Determine the [x, y] coordinate at the center of the cell enclosing the given text.  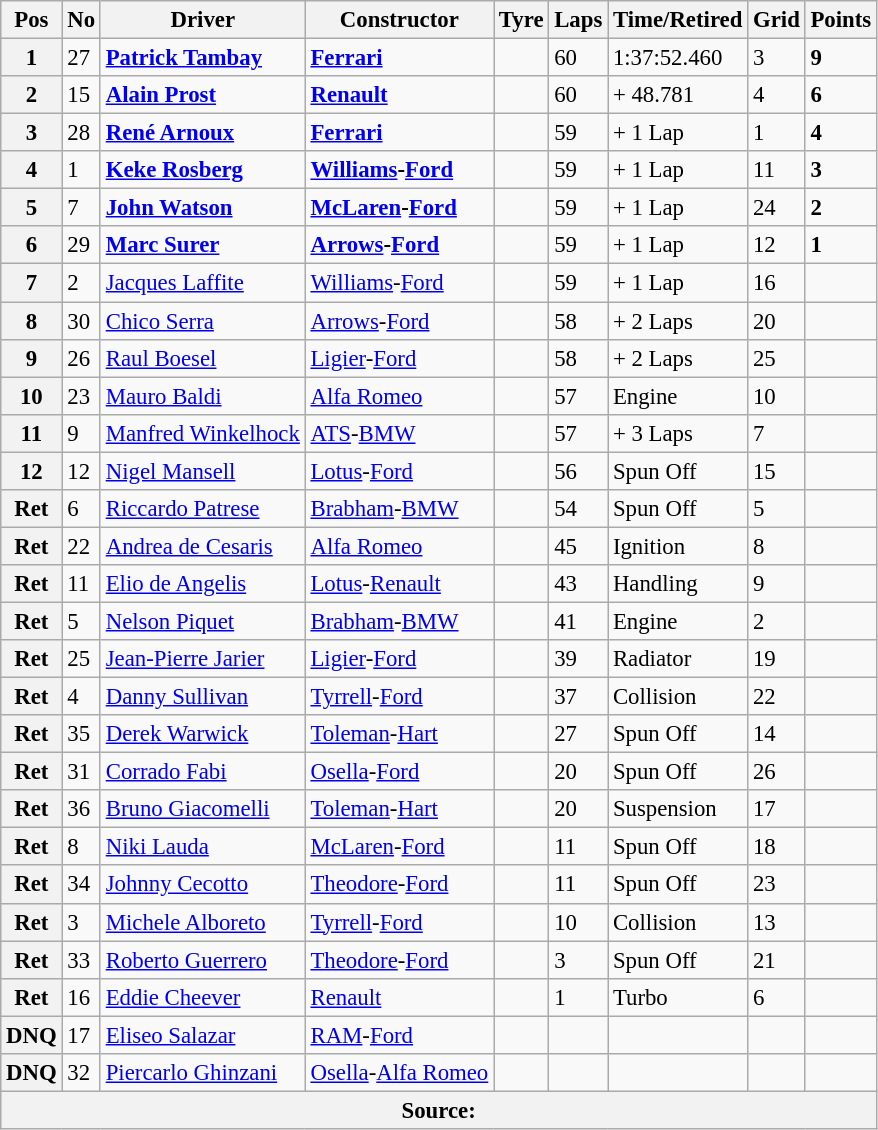
Bruno Giacomelli [202, 809]
Eliseo Salazar [202, 1035]
Grid [776, 20]
36 [81, 809]
37 [578, 697]
Marc Surer [202, 245]
Riccardo Patrese [202, 509]
Andrea de Cesaris [202, 546]
45 [578, 546]
Turbo [678, 997]
31 [81, 772]
43 [578, 584]
33 [81, 960]
Handling [678, 584]
Tyre [522, 20]
56 [578, 471]
Chico Serra [202, 321]
John Watson [202, 208]
34 [81, 885]
Radiator [678, 659]
Alain Prost [202, 95]
Niki Lauda [202, 847]
RAM-Ford [399, 1035]
29 [81, 245]
Jean-Pierre Jarier [202, 659]
Piercarlo Ghinzani [202, 1073]
Elio de Angelis [202, 584]
30 [81, 321]
Lotus-Renault [399, 584]
Pos [32, 20]
1:37:52.460 [678, 58]
39 [578, 659]
18 [776, 847]
Jacques Laffite [202, 283]
Raul Boesel [202, 358]
Osella-Alfa Romeo [399, 1073]
Johnny Cecotto [202, 885]
19 [776, 659]
No [81, 20]
Keke Rosberg [202, 170]
35 [81, 734]
32 [81, 1073]
ATS-BMW [399, 433]
Patrick Tambay [202, 58]
Danny Sullivan [202, 697]
Points [840, 20]
54 [578, 509]
Source: [439, 1110]
Lotus-Ford [399, 471]
Roberto Guerrero [202, 960]
+ 48.781 [678, 95]
Corrado Fabi [202, 772]
Constructor [399, 20]
Ignition [678, 546]
Driver [202, 20]
14 [776, 734]
Mauro Baldi [202, 396]
Suspension [678, 809]
Derek Warwick [202, 734]
Time/Retired [678, 20]
28 [81, 133]
41 [578, 621]
Manfred Winkelhock [202, 433]
Osella-Ford [399, 772]
Eddie Cheever [202, 997]
13 [776, 922]
Laps [578, 20]
+ 3 Laps [678, 433]
Michele Alboreto [202, 922]
René Arnoux [202, 133]
Nigel Mansell [202, 471]
24 [776, 208]
21 [776, 960]
Nelson Piquet [202, 621]
